Output the (X, Y) coordinate of the center of the cell containing the given text.  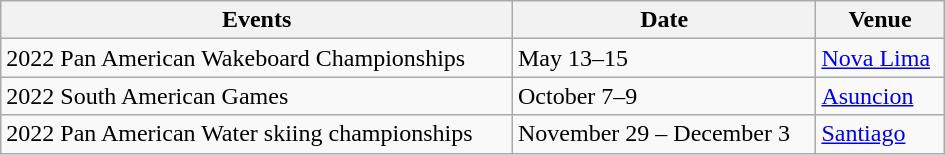
Venue (880, 20)
May 13–15 (664, 58)
Santiago (880, 134)
November 29 – December 3 (664, 134)
Date (664, 20)
2022 South American Games (257, 96)
Events (257, 20)
2022 Pan American Wakeboard Championships (257, 58)
2022 Pan American Water skiing championships (257, 134)
Asuncion (880, 96)
October 7–9 (664, 96)
Nova Lima (880, 58)
